Detect which cell encompasses the target text, then output its [x, y] center coordinate. 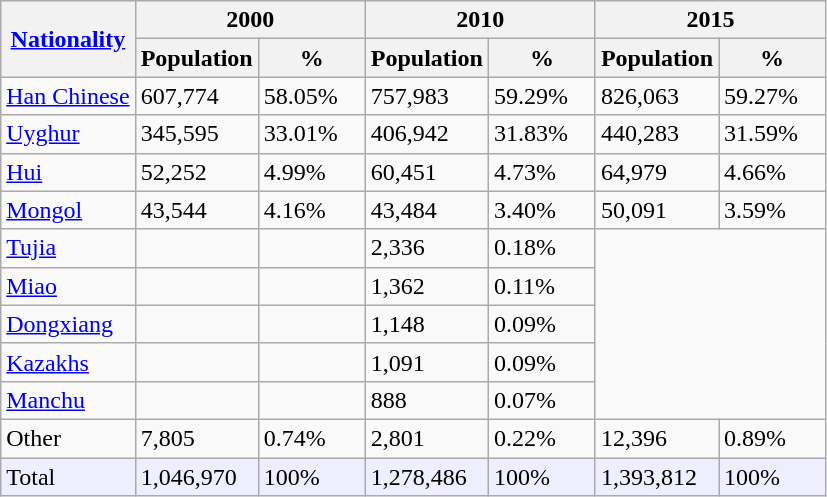
1,046,970 [196, 477]
1,393,812 [656, 477]
1,148 [426, 324]
Uyghur [68, 134]
757,983 [426, 96]
Manchu [68, 400]
2015 [710, 20]
826,063 [656, 96]
Total [68, 477]
33.01% [312, 134]
Other [68, 438]
64,979 [656, 172]
Nationality [68, 39]
2,336 [426, 248]
2,801 [426, 438]
0.89% [772, 438]
607,774 [196, 96]
1,278,486 [426, 477]
7,805 [196, 438]
43,484 [426, 210]
0.18% [542, 248]
Hui [68, 172]
31.59% [772, 134]
50,091 [656, 210]
4.99% [312, 172]
2000 [250, 20]
Han Chinese [68, 96]
12,396 [656, 438]
59.29% [542, 96]
Kazakhs [68, 362]
0.74% [312, 438]
1,091 [426, 362]
0.11% [542, 286]
4.66% [772, 172]
59.27% [772, 96]
0.07% [542, 400]
0.22% [542, 438]
1,362 [426, 286]
2010 [480, 20]
4.73% [542, 172]
52,252 [196, 172]
Miao [68, 286]
3.59% [772, 210]
Tujia [68, 248]
Dongxiang [68, 324]
43,544 [196, 210]
58.05% [312, 96]
31.83% [542, 134]
Mongol [68, 210]
406,942 [426, 134]
4.16% [312, 210]
888 [426, 400]
440,283 [656, 134]
60,451 [426, 172]
3.40% [542, 210]
345,595 [196, 134]
